Scan for the cell matching the given text and deliver its [X, Y] coordinate at center. 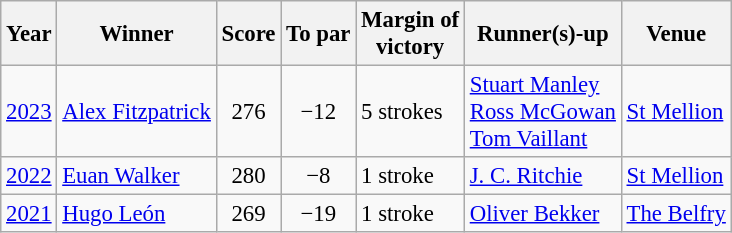
The Belfry [676, 214]
−19 [318, 214]
Year [29, 34]
Oliver Bekker [542, 214]
J. C. Ritchie [542, 176]
Venue [676, 34]
Stuart Manley Ross McGowan Tom Vaillant [542, 112]
Margin ofvictory [410, 34]
Winner [136, 34]
280 [248, 176]
5 strokes [410, 112]
Euan Walker [136, 176]
Hugo León [136, 214]
2023 [29, 112]
Score [248, 34]
To par [318, 34]
Alex Fitzpatrick [136, 112]
276 [248, 112]
269 [248, 214]
2022 [29, 176]
Runner(s)-up [542, 34]
2021 [29, 214]
−8 [318, 176]
−12 [318, 112]
